Output the [x, y] coordinate of the center of the cell containing the given text.  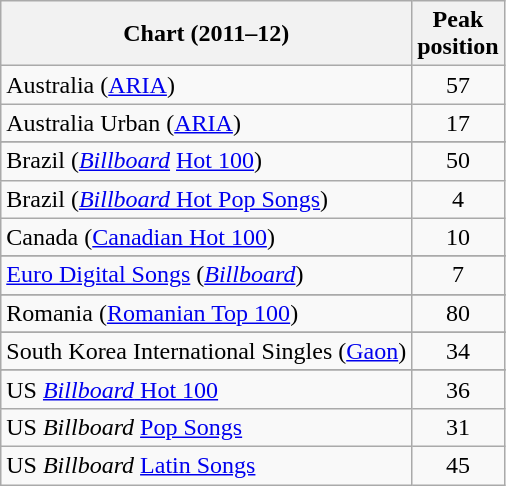
36 [458, 389]
31 [458, 427]
US Billboard Latin Songs [206, 465]
Australia (ARIA) [206, 85]
Australia Urban (ARIA) [206, 123]
57 [458, 85]
80 [458, 313]
US Billboard Hot 100 [206, 389]
Romania (Romanian Top 100) [206, 313]
45 [458, 465]
Chart (2011–12) [206, 34]
10 [458, 237]
US Billboard Pop Songs [206, 427]
34 [458, 351]
South Korea International Singles (Gaon) [206, 351]
17 [458, 123]
7 [458, 275]
Brazil (Billboard Hot Pop Songs) [206, 199]
Euro Digital Songs (Billboard) [206, 275]
4 [458, 199]
50 [458, 161]
Canada (Canadian Hot 100) [206, 237]
Brazil (Billboard Hot 100) [206, 161]
Peakposition [458, 34]
